Identify which cell holds the provided text, then report its (x, y) central coordinate. 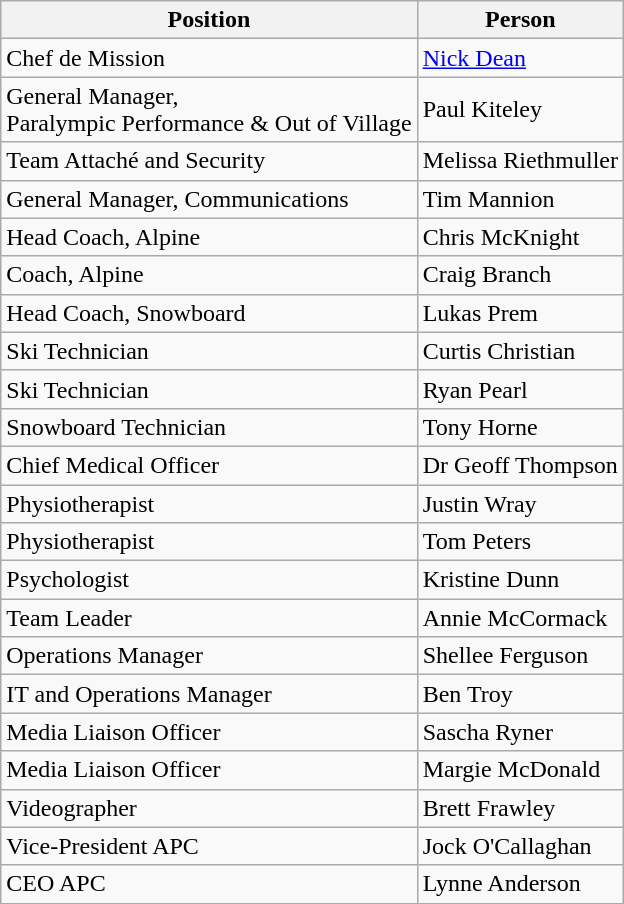
Snowboard Technician (209, 427)
Ryan Pearl (520, 389)
Team Leader (209, 618)
Sascha Ryner (520, 732)
Dr Geoff Thompson (520, 465)
Shellee Ferguson (520, 656)
Head Coach, Snowboard (209, 313)
Curtis Christian (520, 351)
IT and Operations Manager (209, 694)
Vice-President APC (209, 846)
Ben Troy (520, 694)
CEO APC (209, 884)
Tim Mannion (520, 199)
Annie McCormack (520, 618)
Head Coach, Alpine (209, 237)
Brett Frawley (520, 808)
General Manager, Communications (209, 199)
Paul Kiteley (520, 110)
Margie McDonald (520, 770)
Chief Medical Officer (209, 465)
General Manager, Paralympic Performance & Out of Village (209, 110)
Melissa Riethmuller (520, 161)
Operations Manager (209, 656)
Videographer (209, 808)
Person (520, 20)
Coach, Alpine (209, 275)
Chris McKnight (520, 237)
Tony Horne (520, 427)
Lukas Prem (520, 313)
Nick Dean (520, 58)
Position (209, 20)
Craig Branch (520, 275)
Jock O'Callaghan (520, 846)
Team Attaché and Security (209, 161)
Psychologist (209, 580)
Tom Peters (520, 542)
Chef de Mission (209, 58)
Kristine Dunn (520, 580)
Lynne Anderson (520, 884)
Justin Wray (520, 503)
